Detect which cell encompasses the target text, then output its (x, y) center coordinate. 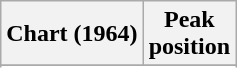
Chart (1964) (72, 34)
Peakposition (189, 34)
